Scan for the cell matching the given text and deliver its [x, y] coordinate at center. 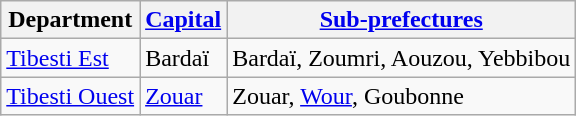
Tibesti Ouest [70, 96]
Bardaï, Zoumri, Aouzou, Yebbibou [402, 58]
Zouar [184, 96]
Sub-prefectures [402, 20]
Department [70, 20]
Capital [184, 20]
Tibesti Est [70, 58]
Bardaï [184, 58]
Zouar, Wour, Goubonne [402, 96]
